Output the [x, y] coordinate of the center of the cell containing the given text.  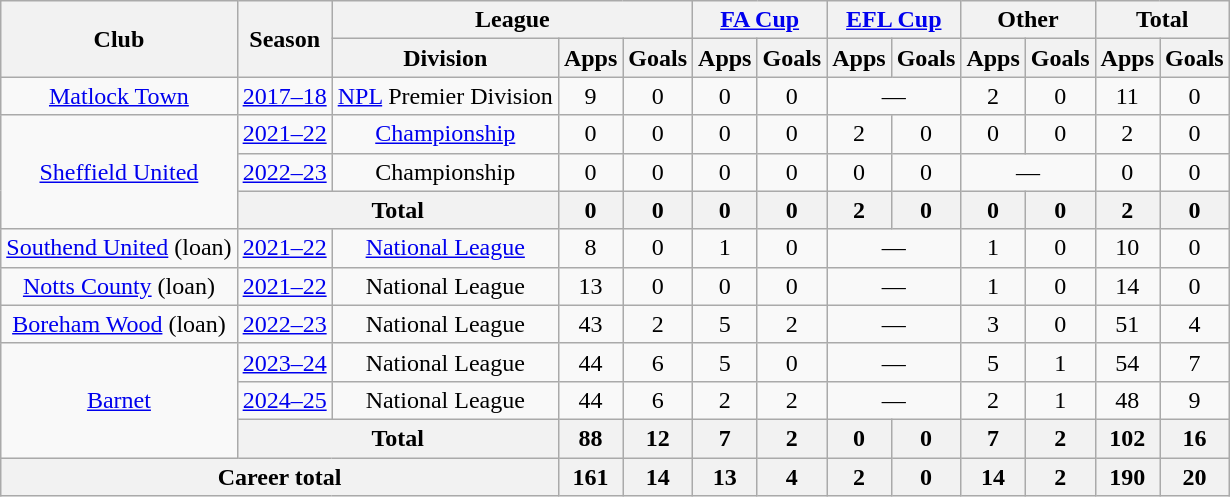
190 [1127, 477]
2023–24 [284, 362]
48 [1127, 400]
Barnet [119, 400]
43 [590, 324]
Division [445, 58]
Club [119, 39]
11 [1127, 96]
16 [1195, 438]
12 [658, 438]
Career total [280, 477]
NPL Premier Division [445, 96]
Other [1028, 20]
51 [1127, 324]
88 [590, 438]
Notts County (loan) [119, 286]
FA Cup [760, 20]
Matlock Town [119, 96]
Sheffield United [119, 172]
2024–25 [284, 400]
161 [590, 477]
Season [284, 39]
3 [993, 324]
Boreham Wood (loan) [119, 324]
EFL Cup [894, 20]
54 [1127, 362]
10 [1127, 248]
2017–18 [284, 96]
League [512, 20]
20 [1195, 477]
Southend United (loan) [119, 248]
102 [1127, 438]
8 [590, 248]
